Identify which cell holds the provided text, then report its [X, Y] central coordinate. 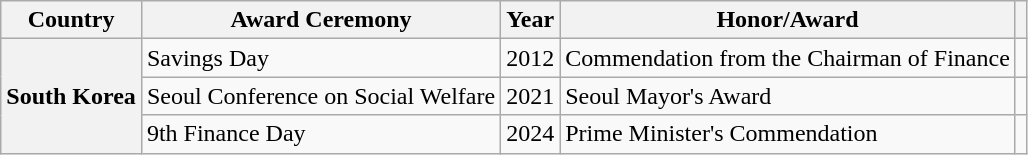
Award Ceremony [320, 20]
Commendation from the Chairman of Finance [788, 58]
2021 [530, 96]
Country [72, 20]
Prime Minister's Commendation [788, 134]
Savings Day [320, 58]
Seoul Conference on Social Welfare [320, 96]
Seoul Mayor's Award [788, 96]
South Korea [72, 96]
Year [530, 20]
2024 [530, 134]
Honor/Award [788, 20]
2012 [530, 58]
9th Finance Day [320, 134]
